Extract the [X, Y] coordinate from the center of the cell holding the provided text.  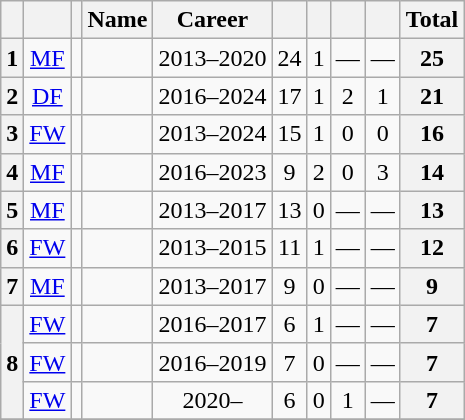
12 [432, 248]
15 [290, 134]
17 [290, 96]
11 [290, 248]
2013–2015 [212, 248]
21 [432, 96]
2016–2024 [212, 96]
DF [48, 96]
Name [118, 20]
14 [432, 172]
Career [212, 20]
2013–2024 [212, 134]
16 [432, 134]
2016–2017 [212, 324]
2016–2023 [212, 172]
25 [432, 58]
Total [432, 20]
2013–2020 [212, 58]
8 [12, 362]
2020– [212, 400]
2016–2019 [212, 362]
5 [12, 210]
24 [290, 58]
4 [12, 172]
